Provide the [x, y] coordinate of the cell's center where the given text is located.  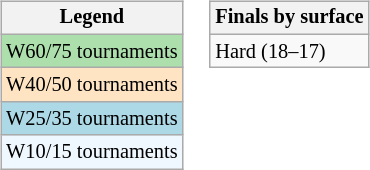
Finals by surface [289, 18]
W10/15 tournaments [92, 152]
W40/50 tournaments [92, 85]
Hard (18–17) [289, 51]
W60/75 tournaments [92, 51]
W25/35 tournaments [92, 119]
Legend [92, 18]
